Return (x, y) of the center of cell containing provided text 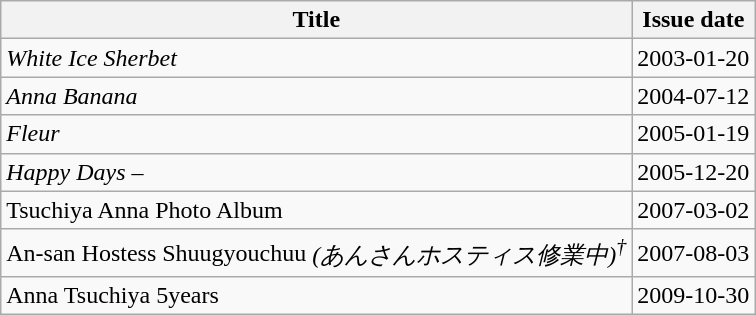
2007-03-02 (694, 210)
Anna Tsuchiya 5years (316, 296)
Title (316, 20)
White Ice Sherbet (316, 58)
2005-01-19 (694, 134)
Tsuchiya Anna Photo Album (316, 210)
An-san Hostess Shuugyouchuu (あんさんホスティス修業中)† (316, 253)
2003-01-20 (694, 58)
Anna Banana (316, 96)
Happy Days – (316, 172)
2005-12-20 (694, 172)
Issue date (694, 20)
Fleur (316, 134)
2009-10-30 (694, 296)
2007-08-03 (694, 253)
2004-07-12 (694, 96)
